Locate the cell with the specified text and output its (X, Y) center coordinate. 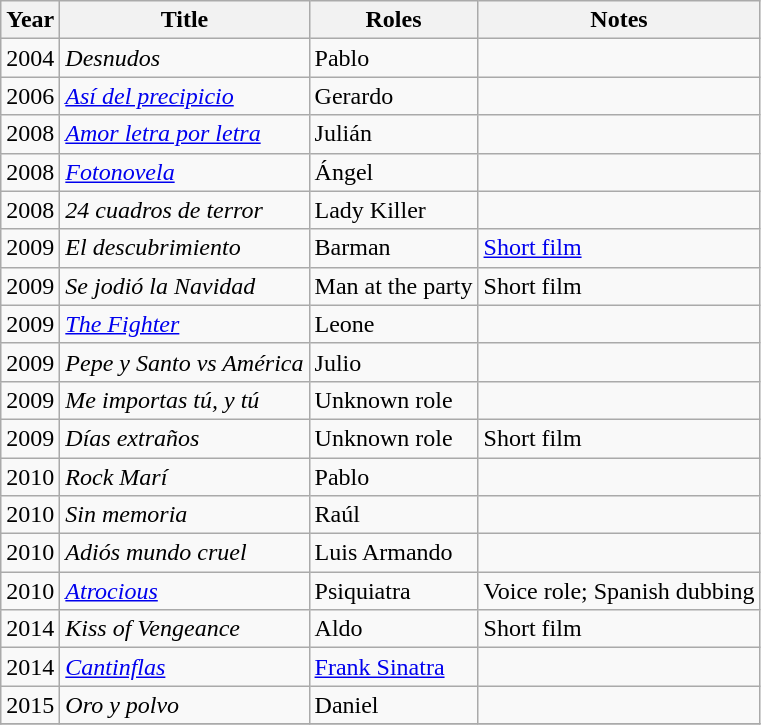
Lady Killer (394, 210)
Atrocious (184, 591)
Desnudos (184, 58)
Ángel (394, 172)
24 cuadros de terror (184, 210)
Aldo (394, 629)
Leone (394, 324)
Pepe y Santo vs América (184, 362)
Barman (394, 248)
2004 (30, 58)
Me importas tú, y tú (184, 400)
Raúl (394, 515)
Sin memoria (184, 515)
Así del precipicio (184, 96)
Voice role; Spanish dubbing (619, 591)
Julio (394, 362)
Year (30, 20)
Julián (394, 134)
Cantinflas (184, 667)
Kiss of Vengeance (184, 629)
Oro y polvo (184, 705)
Psiquiatra (394, 591)
Gerardo (394, 96)
2006 (30, 96)
Fotonovela (184, 172)
Title (184, 20)
Frank Sinatra (394, 667)
Adiós mundo cruel (184, 553)
El descubrimiento (184, 248)
Man at the party (394, 286)
Luis Armando (394, 553)
Días extraños (184, 438)
Amor letra por letra (184, 134)
Rock Marí (184, 477)
Se jodió la Navidad (184, 286)
The Fighter (184, 324)
Notes (619, 20)
Daniel (394, 705)
2015 (30, 705)
Roles (394, 20)
